Provide the (X, Y) coordinate of the cell's center where the given text is located.  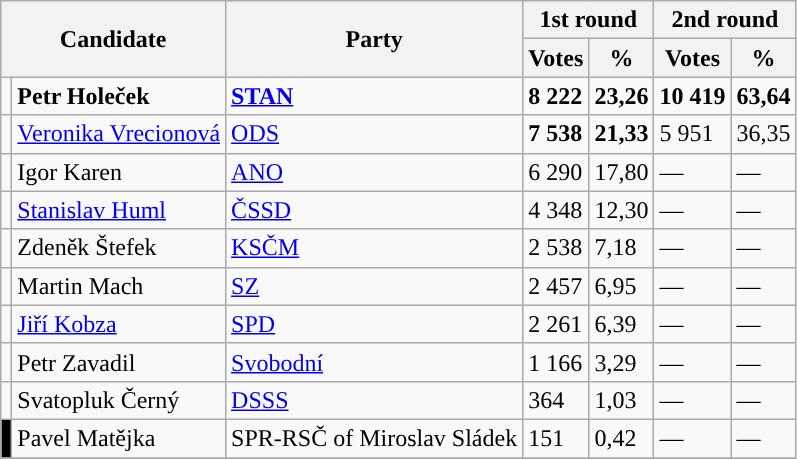
1 166 (556, 362)
36,35 (764, 134)
2 457 (556, 286)
ODS (374, 134)
3,29 (622, 362)
Martin Mach (119, 286)
Jiří Kobza (119, 324)
10 419 (692, 96)
364 (556, 400)
23,26 (622, 96)
12,30 (622, 210)
DSSS (374, 400)
1st round (588, 20)
7,18 (622, 248)
Party (374, 39)
Svatopluk Černý (119, 400)
SPD (374, 324)
Svobodní (374, 362)
ANO (374, 172)
Candidate (114, 39)
6,39 (622, 324)
Petr Zavadil (119, 362)
0,42 (622, 438)
2nd round (725, 20)
17,80 (622, 172)
Igor Karen (119, 172)
ČSSD (374, 210)
5 951 (692, 134)
151 (556, 438)
Veronika Vrecionová (119, 134)
SPR-RSČ of Miroslav Sládek (374, 438)
6,95 (622, 286)
7 538 (556, 134)
1,03 (622, 400)
63,64 (764, 96)
4 348 (556, 210)
8 222 (556, 96)
Zdeněk Štefek (119, 248)
Pavel Matějka (119, 438)
2 261 (556, 324)
SZ (374, 286)
2 538 (556, 248)
KSČM (374, 248)
Petr Holeček (119, 96)
Stanislav Huml (119, 210)
6 290 (556, 172)
STAN (374, 96)
21,33 (622, 134)
